Find where the given text appears and provide that cell's center as (X, Y) coordinate. 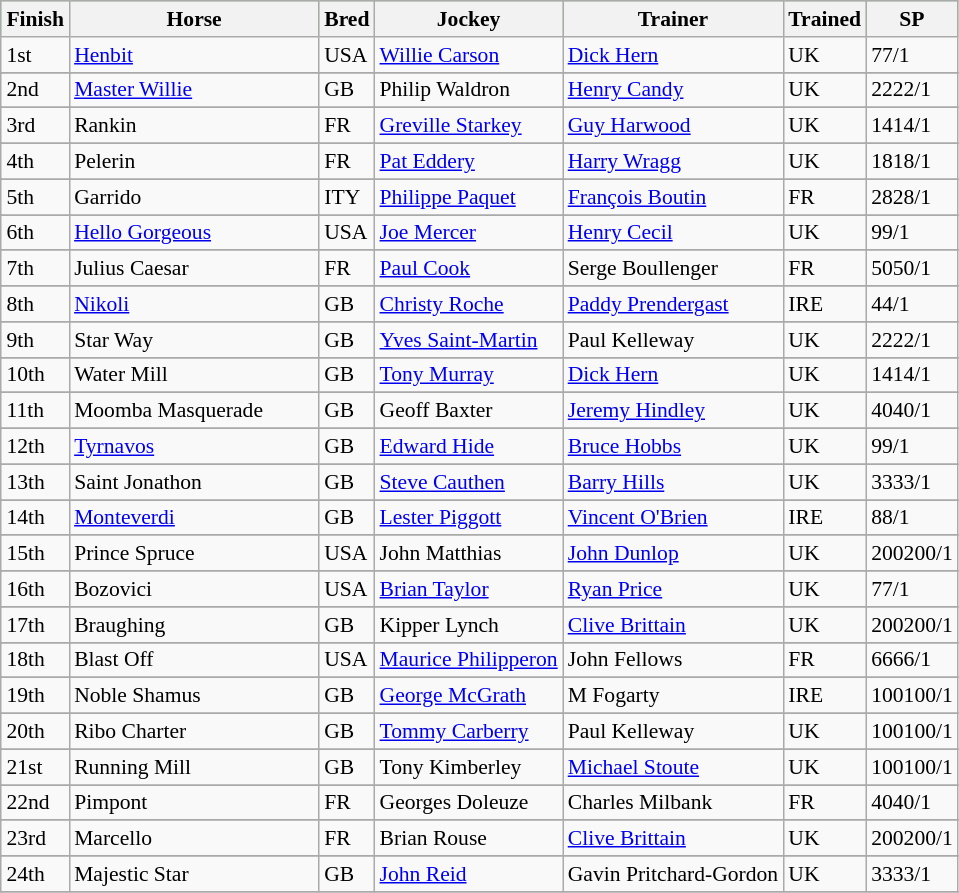
Garrido (194, 197)
Julius Caesar (194, 269)
Greville Starkey (469, 126)
Marcello (194, 839)
10th (35, 375)
3rd (35, 126)
Joe Mercer (469, 233)
7th (35, 269)
Prince Spruce (194, 554)
Paddy Prendergast (674, 304)
ITY (346, 197)
5th (35, 197)
16th (35, 589)
18th (35, 660)
SP (912, 19)
Georges Doleuze (469, 803)
Philippe Paquet (469, 197)
22nd (35, 803)
John Fellows (674, 660)
Philip Waldron (469, 90)
6666/1 (912, 660)
François Boutin (674, 197)
20th (35, 732)
Jeremy Hindley (674, 411)
Geoff Baxter (469, 411)
Pelerin (194, 162)
John Dunlop (674, 554)
George McGrath (469, 696)
John Matthias (469, 554)
Finish (35, 19)
Rankin (194, 126)
Yves Saint-Martin (469, 340)
Serge Boullenger (674, 269)
5050/1 (912, 269)
11th (35, 411)
Bred (346, 19)
Blast Off (194, 660)
Hello Gorgeous (194, 233)
Ryan Price (674, 589)
Monteverdi (194, 518)
Bozovici (194, 589)
Moomba Masquerade (194, 411)
24th (35, 874)
Braughing (194, 625)
Michael Stoute (674, 767)
Henry Cecil (674, 233)
Henry Candy (674, 90)
Saint Jonathon (194, 482)
Vincent O'Brien (674, 518)
Willie Carson (469, 55)
Henbit (194, 55)
2nd (35, 90)
Guy Harwood (674, 126)
9th (35, 340)
John Reid (469, 874)
Charles Milbank (674, 803)
Tommy Carberry (469, 732)
19th (35, 696)
Lester Piggott (469, 518)
Nikoli (194, 304)
Trainer (674, 19)
Water Mill (194, 375)
1818/1 (912, 162)
88/1 (912, 518)
14th (35, 518)
8th (35, 304)
2828/1 (912, 197)
Pat Eddery (469, 162)
Jockey (469, 19)
Christy Roche (469, 304)
Steve Cauthen (469, 482)
1st (35, 55)
6th (35, 233)
Star Way (194, 340)
4th (35, 162)
17th (35, 625)
Pimpont (194, 803)
12th (35, 447)
Noble Shamus (194, 696)
Maurice Philipperon (469, 660)
Harry Wragg (674, 162)
15th (35, 554)
44/1 (912, 304)
M Fogarty (674, 696)
Paul Cook (469, 269)
23rd (35, 839)
Brian Taylor (469, 589)
Tyrnavos (194, 447)
Ribo Charter (194, 732)
Barry Hills (674, 482)
Edward Hide (469, 447)
Running Mill (194, 767)
Brian Rouse (469, 839)
Tony Kimberley (469, 767)
Trained (824, 19)
Majestic Star (194, 874)
Tony Murray (469, 375)
Gavin Pritchard-Gordon (674, 874)
Master Willie (194, 90)
21st (35, 767)
Horse (194, 19)
Kipper Lynch (469, 625)
13th (35, 482)
Bruce Hobbs (674, 447)
